Determine the [X, Y] coordinate at the center of the cell enclosing the given text.  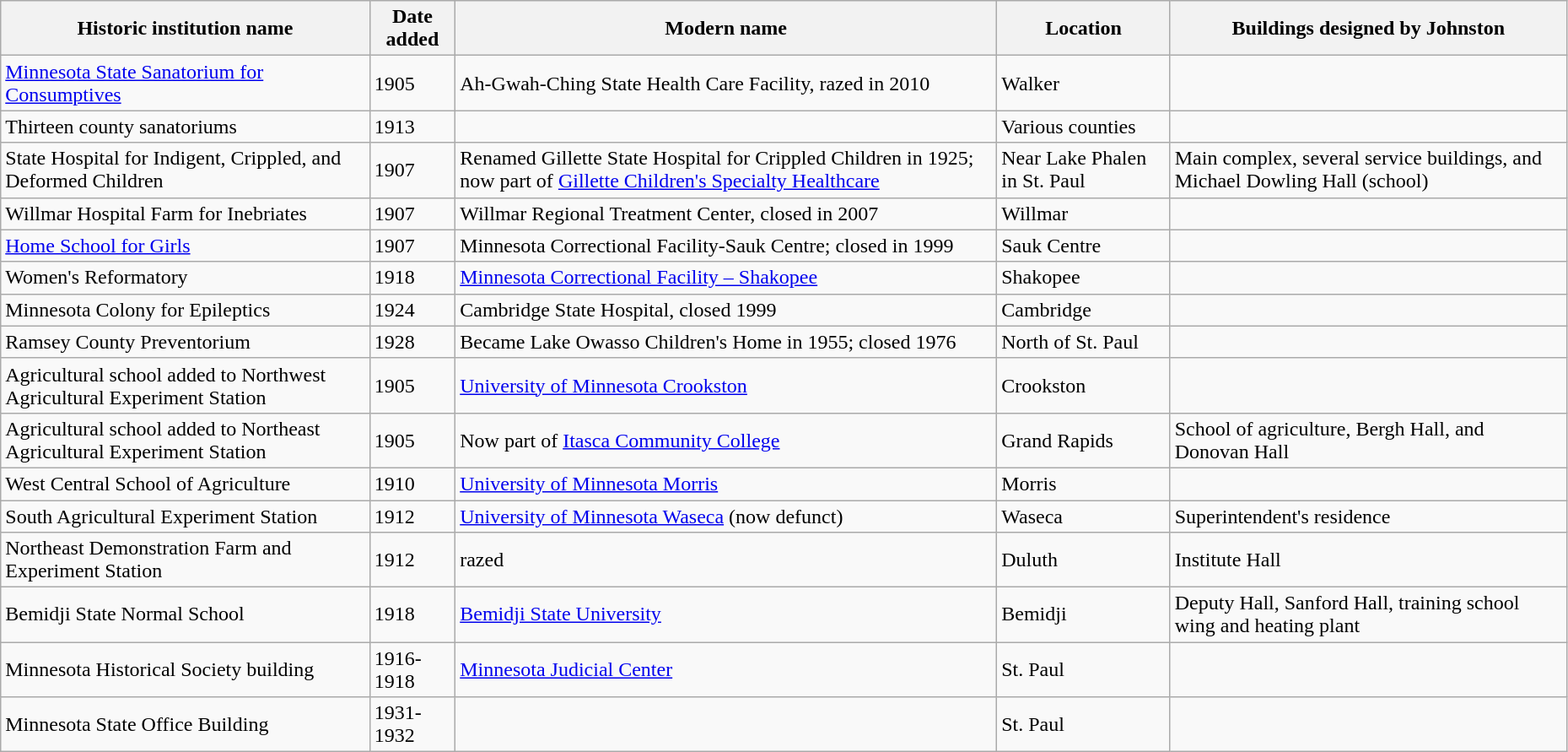
Became Lake Owasso Children's Home in 1955; closed 1976 [726, 342]
1910 [412, 484]
Buildings designed by Johnston [1368, 29]
Now part of Itasca Community College [726, 441]
razed [726, 560]
North of St. Paul [1084, 342]
University of Minnesota Waseca (now defunct) [726, 516]
Bemidji State University [726, 614]
Minnesota State Office Building [186, 724]
Northeast Demonstration Farm and Experiment Station [186, 560]
Various counties [1084, 127]
Duluth [1084, 560]
Superintendent's residence [1368, 516]
South Agricultural Experiment Station [186, 516]
Historic institution name [186, 29]
Near Lake Phalen in St. Paul [1084, 170]
State Hospital for Indigent, Crippled, and Deformed Children [186, 170]
Willmar [1084, 214]
Location [1084, 29]
Waseca [1084, 516]
Sauk Centre [1084, 246]
Crookston [1084, 385]
West Central School of Agriculture [186, 484]
Ah-Gwah-Ching State Health Care Facility, razed in 2010 [726, 83]
School of agriculture, Bergh Hall, and Donovan Hall [1368, 441]
Bemidji [1084, 614]
Cambridge State Hospital, closed 1999 [726, 310]
Grand Rapids [1084, 441]
Morris [1084, 484]
Main complex, several service buildings, and Michael Dowling Hall (school) [1368, 170]
Ramsey County Preventorium [186, 342]
Renamed Gillette State Hospital for Crippled Children in 1925; now part of Gillette Children's Specialty Healthcare [726, 170]
1931-1932 [412, 724]
Minnesota Correctional Facility – Shakopee [726, 278]
Willmar Hospital Farm for Inebriates [186, 214]
Minnesota Historical Society building [186, 670]
Minnesota Correctional Facility-Sauk Centre; closed in 1999 [726, 246]
Agricultural school added to Northeast Agricultural Experiment Station [186, 441]
1928 [412, 342]
Agricultural school added to Northwest Agricultural Experiment Station [186, 385]
1924 [412, 310]
Deputy Hall, Sanford Hall, training school wing and heating plant [1368, 614]
1913 [412, 127]
Women's Reformatory [186, 278]
Home School for Girls [186, 246]
Minnesota State Sanatorium for Consumptives [186, 83]
University of Minnesota Morris [726, 484]
Modern name [726, 29]
Thirteen county sanatoriums [186, 127]
Minnesota Judicial Center [726, 670]
Date added [412, 29]
Cambridge [1084, 310]
Shakopee [1084, 278]
Bemidji State Normal School [186, 614]
Minnesota Colony for Epileptics [186, 310]
Willmar Regional Treatment Center, closed in 2007 [726, 214]
Walker [1084, 83]
1916-1918 [412, 670]
University of Minnesota Crookston [726, 385]
Institute Hall [1368, 560]
